For the text-containing cell, return its midpoint in (x, y) coordinate format. 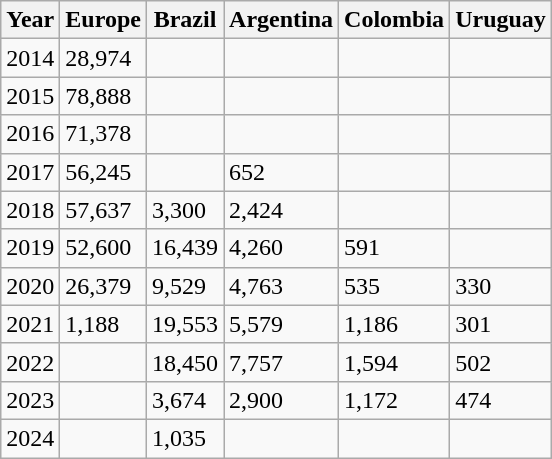
9,529 (184, 286)
3,674 (184, 400)
71,378 (104, 134)
1,035 (184, 438)
1,172 (394, 400)
26,379 (104, 286)
2016 (30, 134)
2,900 (282, 400)
2019 (30, 248)
301 (501, 324)
4,260 (282, 248)
2015 (30, 96)
56,245 (104, 172)
78,888 (104, 96)
7,757 (282, 362)
2,424 (282, 210)
19,553 (184, 324)
Argentina (282, 20)
1,186 (394, 324)
2017 (30, 172)
535 (394, 286)
52,600 (104, 248)
5,579 (282, 324)
Brazil (184, 20)
474 (501, 400)
652 (282, 172)
4,763 (282, 286)
2023 (30, 400)
591 (394, 248)
2014 (30, 58)
2022 (30, 362)
2024 (30, 438)
Colombia (394, 20)
3,300 (184, 210)
1,188 (104, 324)
16,439 (184, 248)
18,450 (184, 362)
1,594 (394, 362)
2018 (30, 210)
57,637 (104, 210)
Europe (104, 20)
2020 (30, 286)
330 (501, 286)
Year (30, 20)
502 (501, 362)
2021 (30, 324)
Uruguay (501, 20)
28,974 (104, 58)
